Output the (x, y) coordinate of the center of the cell containing the given text.  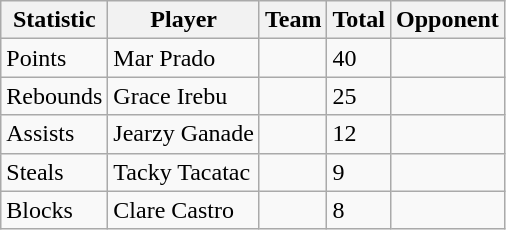
Clare Castro (184, 210)
Statistic (54, 20)
Grace Irebu (184, 96)
Tacky Tacatac (184, 172)
12 (359, 134)
Player (184, 20)
Rebounds (54, 96)
Jearzy Ganade (184, 134)
25 (359, 96)
40 (359, 58)
Blocks (54, 210)
Steals (54, 172)
8 (359, 210)
Points (54, 58)
Mar Prado (184, 58)
Total (359, 20)
Opponent (448, 20)
Assists (54, 134)
9 (359, 172)
Team (293, 20)
